Extract the [X, Y] coordinate from the center of the cell holding the provided text.  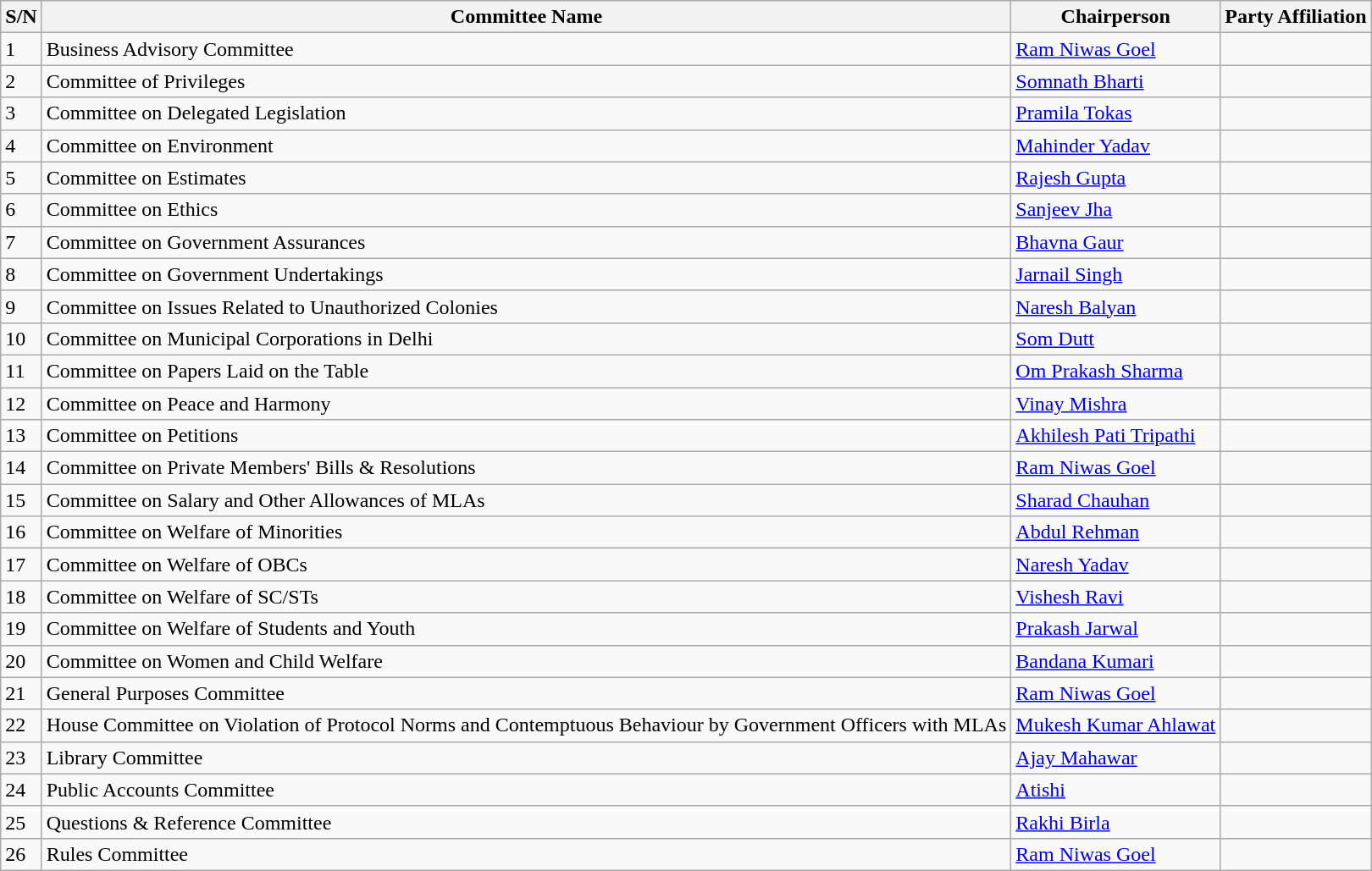
Mahinder Yadav [1116, 146]
Chairperson [1116, 17]
Committee on Salary and Other Allowances of MLAs [527, 500]
15 [21, 500]
Committee on Municipal Corporations in Delhi [527, 339]
Committee on Papers Laid on the Table [527, 371]
5 [21, 178]
Bandana Kumari [1116, 661]
Prakash Jarwal [1116, 629]
18 [21, 597]
20 [21, 661]
Abdul Rehman [1116, 532]
Committee on Petitions [527, 436]
23 [21, 758]
10 [21, 339]
Vinay Mishra [1116, 404]
Sanjeev Jha [1116, 210]
Jarnail Singh [1116, 274]
Questions & Reference Committee [527, 822]
9 [21, 306]
Committee on Welfare of Students and Youth [527, 629]
2 [21, 81]
Committee on Environment [527, 146]
Ajay Mahawar [1116, 758]
Committee on Estimates [527, 178]
Committee on Peace and Harmony [527, 404]
Public Accounts Committee [527, 790]
Somnath Bharti [1116, 81]
25 [21, 822]
16 [21, 532]
21 [21, 693]
General Purposes Committee [527, 693]
Party Affiliation [1296, 17]
12 [21, 404]
Committee on Welfare of OBCs [527, 565]
Pramila Tokas [1116, 113]
24 [21, 790]
17 [21, 565]
22 [21, 725]
3 [21, 113]
Committee on Welfare of Minorities [527, 532]
Committee of Privileges [527, 81]
14 [21, 468]
Committee on Private Members' Bills & Resolutions [527, 468]
Akhilesh Pati Tripathi [1116, 436]
Vishesh Ravi [1116, 597]
7 [21, 242]
26 [21, 854]
Om Prakash Sharma [1116, 371]
Business Advisory Committee [527, 49]
Library Committee [527, 758]
6 [21, 210]
Mukesh Kumar Ahlawat [1116, 725]
Naresh Yadav [1116, 565]
Rajesh Gupta [1116, 178]
4 [21, 146]
8 [21, 274]
Rakhi Birla [1116, 822]
Rules Committee [527, 854]
Committee on Ethics [527, 210]
Committee on Government Assurances [527, 242]
S/N [21, 17]
Atishi [1116, 790]
Committee on Issues Related to Unauthorized Colonies [527, 306]
1 [21, 49]
19 [21, 629]
11 [21, 371]
Committee on Delegated Legislation [527, 113]
Committee on Welfare of SC/STs [527, 597]
Committee Name [527, 17]
House Committee on Violation of Protocol Norms and Contemptuous Behaviour by Government Officers with MLAs [527, 725]
Committee on Women and Child Welfare [527, 661]
Bhavna Gaur [1116, 242]
Naresh Balyan [1116, 306]
13 [21, 436]
Committee on Government Undertakings [527, 274]
Sharad Chauhan [1116, 500]
Som Dutt [1116, 339]
